Pinpoint the cell where the given text exists, returning its (X, Y) midpoint coordinate. 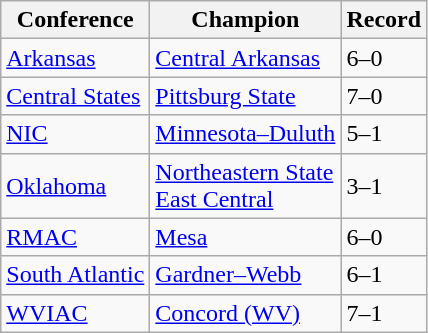
Central States (76, 96)
Arkansas (76, 58)
6–1 (384, 275)
Pittsburg State (246, 96)
Concord (WV) (246, 313)
RMAC (76, 237)
Central Arkansas (246, 58)
7–1 (384, 313)
NIC (76, 134)
Northeastern StateEast Central (246, 186)
Champion (246, 20)
Minnesota–Duluth (246, 134)
Oklahoma (76, 186)
South Atlantic (76, 275)
Conference (76, 20)
Gardner–Webb (246, 275)
3–1 (384, 186)
WVIAC (76, 313)
Record (384, 20)
5–1 (384, 134)
7–0 (384, 96)
Mesa (246, 237)
